Scan for the cell matching the given text and deliver its [x, y] coordinate at center. 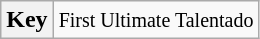
First Ultimate Talentado [156, 20]
Key [27, 20]
